Provide the [x, y] coordinate of the cell's center where the given text is located.  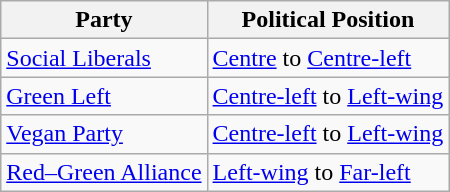
Centre to Centre-left [328, 58]
Red–Green Alliance [104, 172]
Green Left [104, 96]
Left-wing to Far-left [328, 172]
Political Position [328, 20]
Party [104, 20]
Social Liberals [104, 58]
Vegan Party [104, 134]
